Scan for the cell matching the given text and deliver its (X, Y) coordinate at center. 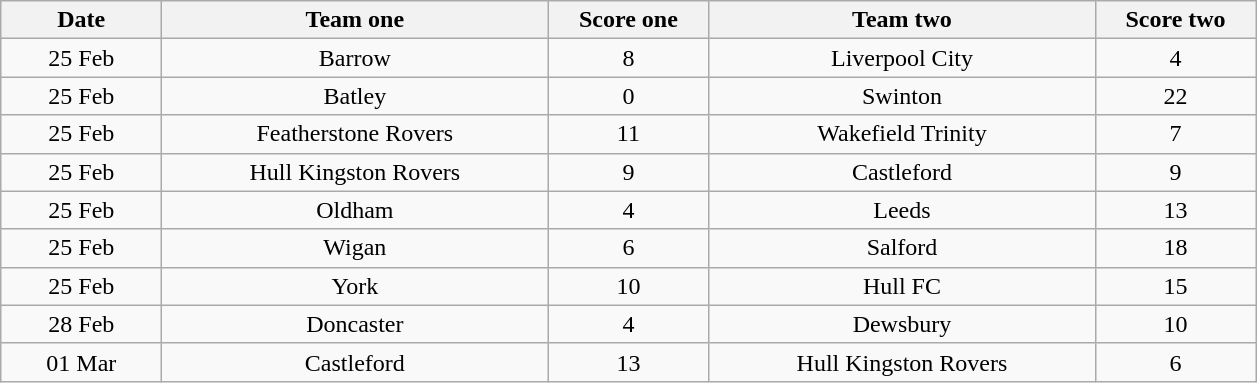
Score two (1176, 20)
Batley (355, 96)
Score one (628, 20)
8 (628, 58)
Salford (902, 248)
15 (1176, 286)
11 (628, 134)
Oldham (355, 210)
Date (82, 20)
Wigan (355, 248)
7 (1176, 134)
Team two (902, 20)
York (355, 286)
Liverpool City (902, 58)
Dewsbury (902, 324)
28 Feb (82, 324)
18 (1176, 248)
22 (1176, 96)
Hull FC (902, 286)
Swinton (902, 96)
0 (628, 96)
01 Mar (82, 362)
Doncaster (355, 324)
Featherstone Rovers (355, 134)
Wakefield Trinity (902, 134)
Leeds (902, 210)
Barrow (355, 58)
Team one (355, 20)
